Find where the given text appears and provide that cell's center as [X, Y] coordinate. 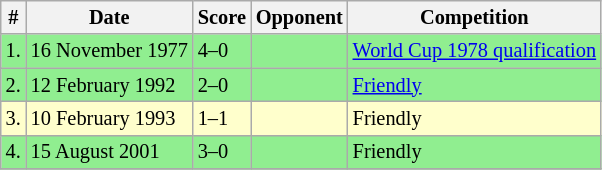
16 November 1977 [110, 51]
4–0 [222, 51]
2. [14, 85]
World Cup 1978 qualification [474, 51]
2–0 [222, 85]
15 August 2001 [110, 152]
Date [110, 17]
3. [14, 118]
Score [222, 17]
1. [14, 51]
4. [14, 152]
# [14, 17]
Opponent [300, 17]
3–0 [222, 152]
10 February 1993 [110, 118]
12 February 1992 [110, 85]
Competition [474, 17]
1–1 [222, 118]
